Pinpoint the cell where the given text exists, returning its (X, Y) midpoint coordinate. 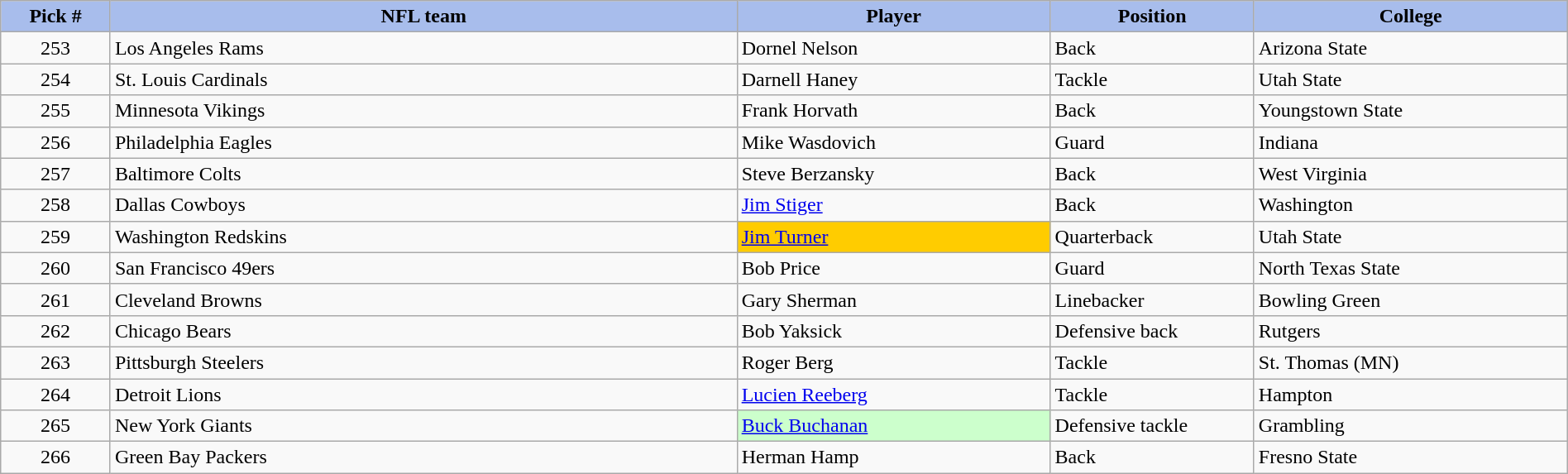
Dallas Cowboys (423, 205)
Lucien Reeberg (893, 395)
Steve Berzansky (893, 174)
Defensive tackle (1152, 426)
Gary Sherman (893, 299)
Position (1152, 17)
Fresno State (1411, 457)
Bob Yaksick (893, 331)
Washington (1411, 205)
261 (56, 299)
Los Angeles Rams (423, 48)
265 (56, 426)
253 (56, 48)
Grambling (1411, 426)
Mike Wasdovich (893, 142)
Dornel Nelson (893, 48)
Minnesota Vikings (423, 111)
Baltimore Colts (423, 174)
Linebacker (1152, 299)
Quarterback (1152, 237)
260 (56, 268)
254 (56, 79)
Jim Turner (893, 237)
Youngstown State (1411, 111)
College (1411, 17)
Jim Stiger (893, 205)
Washington Redskins (423, 237)
NFL team (423, 17)
Cleveland Browns (423, 299)
Arizona State (1411, 48)
North Texas State (1411, 268)
Indiana (1411, 142)
263 (56, 362)
Pick # (56, 17)
Herman Hamp (893, 457)
Roger Berg (893, 362)
255 (56, 111)
Player (893, 17)
Pittsburgh Steelers (423, 362)
Hampton (1411, 395)
Chicago Bears (423, 331)
258 (56, 205)
New York Giants (423, 426)
St. Thomas (MN) (1411, 362)
Rutgers (1411, 331)
257 (56, 174)
Defensive back (1152, 331)
Bowling Green (1411, 299)
West Virginia (1411, 174)
Buck Buchanan (893, 426)
256 (56, 142)
Philadelphia Eagles (423, 142)
San Francisco 49ers (423, 268)
Bob Price (893, 268)
266 (56, 457)
262 (56, 331)
Detroit Lions (423, 395)
259 (56, 237)
Frank Horvath (893, 111)
St. Louis Cardinals (423, 79)
Green Bay Packers (423, 457)
264 (56, 395)
Darnell Haney (893, 79)
